Return the (X, Y) coordinate for the center point of the cell that contains the specified text.  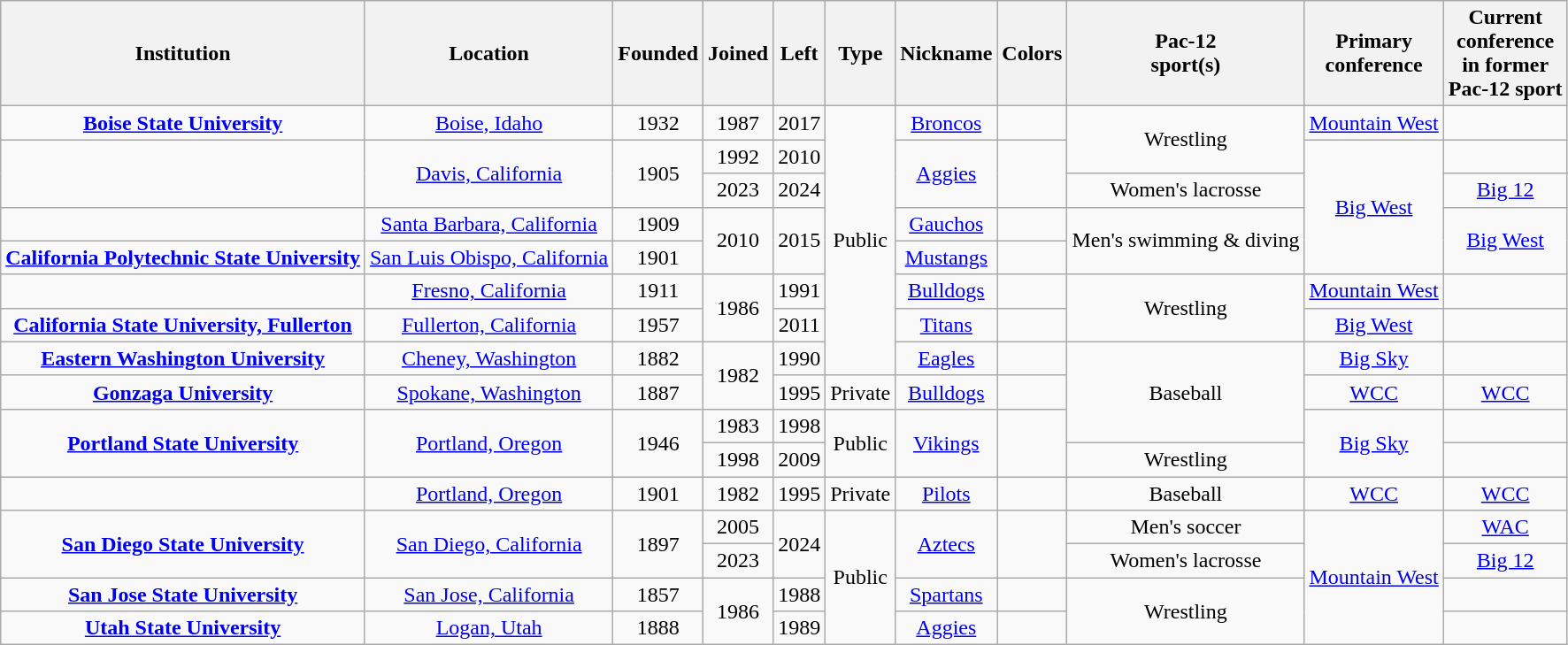
1990 (800, 358)
1905 (658, 173)
Aztecs (947, 544)
Nickname (947, 53)
1909 (658, 224)
Fresno, California (488, 291)
San Diego State University (183, 544)
Boise State University (183, 123)
Institution (183, 53)
Cheney, Washington (488, 358)
Left (800, 53)
2011 (800, 325)
San Jose, California (488, 595)
San Jose State University (183, 595)
Logan, Utah (488, 628)
1887 (658, 392)
Location (488, 53)
California State University, Fullerton (183, 325)
Founded (658, 53)
1946 (658, 442)
Men's soccer (1186, 527)
Eagles (947, 358)
1983 (738, 426)
1987 (738, 123)
Men's swimming & diving (1186, 241)
2005 (738, 527)
Titans (947, 325)
Santa Barbara, California (488, 224)
1857 (658, 595)
Gonzaga University (183, 392)
1957 (658, 325)
1888 (658, 628)
1992 (738, 157)
Utah State University (183, 628)
Type (860, 53)
1882 (658, 358)
Eastern Washington University (183, 358)
2009 (800, 459)
California Polytechnic State University (183, 257)
Primaryconference (1373, 53)
Davis, California (488, 173)
Pac-12sport(s) (1186, 53)
Vikings (947, 442)
1989 (800, 628)
Pilots (947, 493)
Broncos (947, 123)
Boise, Idaho (488, 123)
2017 (800, 123)
Portland State University (183, 442)
Spokane, Washington (488, 392)
Colors (1032, 53)
1911 (658, 291)
Spartans (947, 595)
1897 (658, 544)
Joined (738, 53)
2015 (800, 241)
Gauchos (947, 224)
Fullerton, California (488, 325)
Mustangs (947, 257)
1991 (800, 291)
1932 (658, 123)
San Luis Obispo, California (488, 257)
San Diego, California (488, 544)
Currentconferencein formerPac-12 sport (1505, 53)
1988 (800, 595)
WAC (1505, 527)
